Output the [X, Y] coordinate of the center of the cell containing the given text.  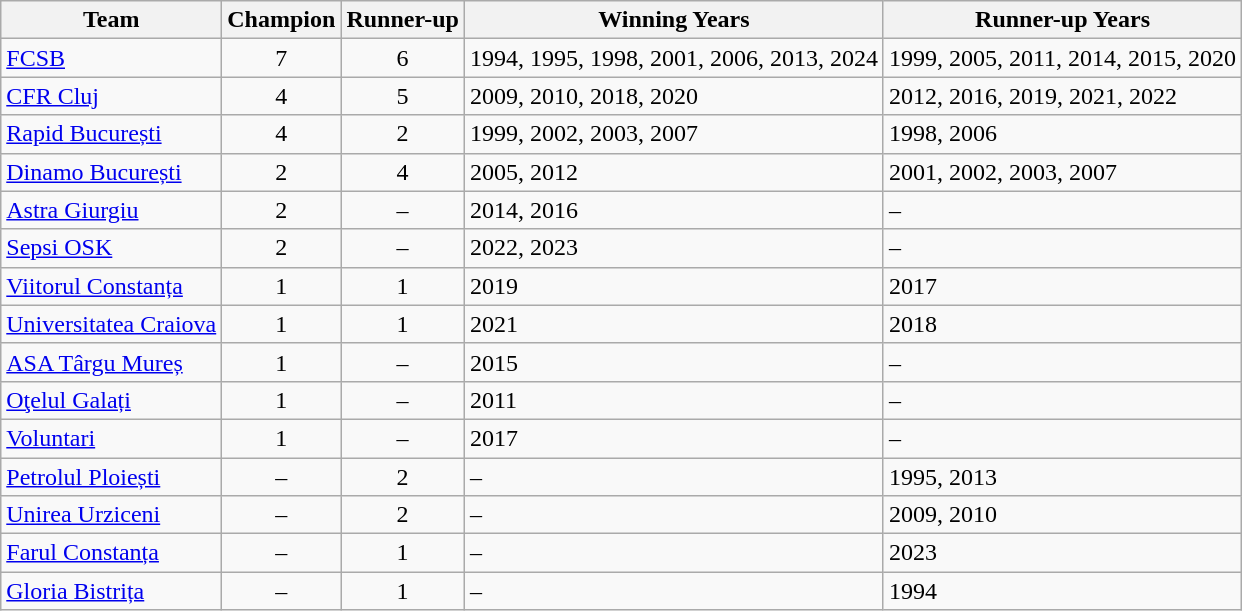
Voluntari [112, 438]
ASA Târgu Mureș [112, 362]
Astra Giurgiu [112, 210]
Winning Years [674, 20]
2015 [674, 362]
2001, 2002, 2003, 2007 [1062, 172]
2014, 2016 [674, 210]
CFR Cluj [112, 96]
Oţelul Galați [112, 400]
2022, 2023 [674, 248]
Team [112, 20]
1999, 2005, 2011, 2014, 2015, 2020 [1062, 58]
5 [403, 96]
2018 [1062, 324]
2005, 2012 [674, 172]
Dinamo București [112, 172]
1994, 1995, 1998, 2001, 2006, 2013, 2024 [674, 58]
Sepsi OSK [112, 248]
2021 [674, 324]
Rapid București [112, 134]
Runner-up [403, 20]
Gloria Bistrița [112, 591]
2012, 2016, 2019, 2021, 2022 [1062, 96]
Farul Constanța [112, 553]
1995, 2013 [1062, 477]
Champion [282, 20]
1998, 2006 [1062, 134]
Runner-up Years [1062, 20]
2011 [674, 400]
Petrolul Ploiești [112, 477]
2009, 2010 [1062, 515]
6 [403, 58]
FCSB [112, 58]
Unirea Urziceni [112, 515]
7 [282, 58]
1999, 2002, 2003, 2007 [674, 134]
2019 [674, 286]
2009, 2010, 2018, 2020 [674, 96]
1994 [1062, 591]
Universitatea Craiova [112, 324]
Viitorul Constanța [112, 286]
2023 [1062, 553]
